Scan for the cell matching the given text and deliver its [x, y] coordinate at center. 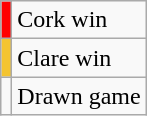
Drawn game [79, 96]
Clare win [79, 58]
Cork win [79, 20]
